Search for the cell housing the specified text and yield its [x, y] center coordinate. 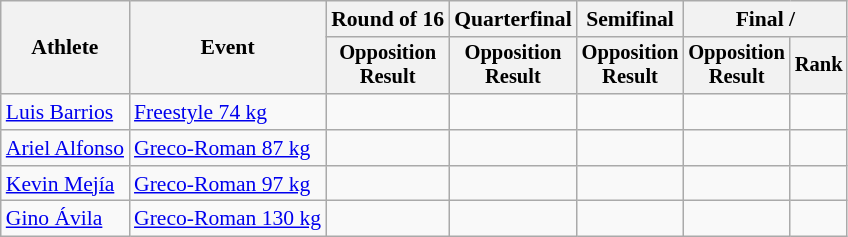
Quarterfinal [513, 19]
Athlete [65, 48]
Rank [819, 66]
Round of 16 [388, 19]
Greco-Roman 87 kg [228, 148]
Greco-Roman 130 kg [228, 219]
Final / [765, 19]
Semifinal [630, 19]
Kevin Mejía [65, 184]
Luis Barrios [65, 112]
Event [228, 48]
Gino Ávila [65, 219]
Ariel Alfonso [65, 148]
Freestyle 74 kg [228, 112]
Greco-Roman 97 kg [228, 184]
